Return the (x, y) coordinate for the center point of the cell that contains the specified text.  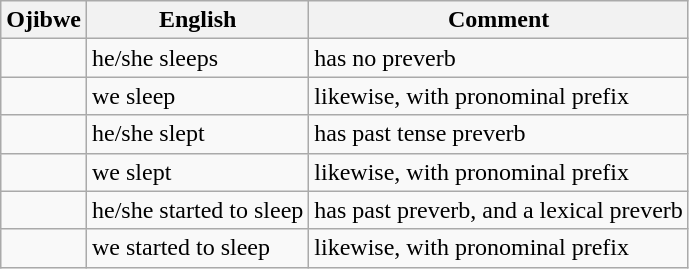
has past preverb, and a lexical preverb (499, 210)
we sleep (197, 96)
has no preverb (499, 58)
Comment (499, 20)
he/she slept (197, 134)
we slept (197, 172)
he/she started to sleep (197, 210)
he/she sleeps (197, 58)
English (197, 20)
has past tense preverb (499, 134)
we started to sleep (197, 248)
Ojibwe (44, 20)
